Scan for the cell matching the given text and deliver its [X, Y] coordinate at center. 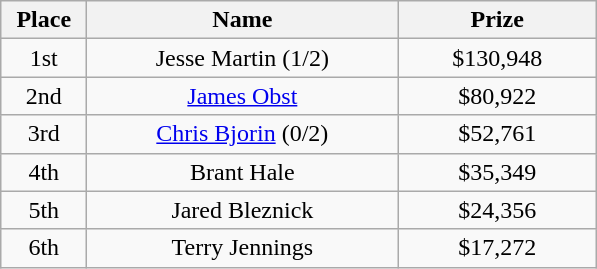
Chris Bjorin (0/2) [242, 134]
$130,948 [498, 58]
$17,272 [498, 248]
Name [242, 20]
6th [44, 248]
4th [44, 172]
2nd [44, 96]
$52,761 [498, 134]
$35,349 [498, 172]
5th [44, 210]
Terry Jennings [242, 248]
James Obst [242, 96]
Prize [498, 20]
Jared Bleznick [242, 210]
$24,356 [498, 210]
Place [44, 20]
Brant Hale [242, 172]
Jesse Martin (1/2) [242, 58]
3rd [44, 134]
$80,922 [498, 96]
1st [44, 58]
